Output the [x, y] coordinate of the center of the cell containing the given text.  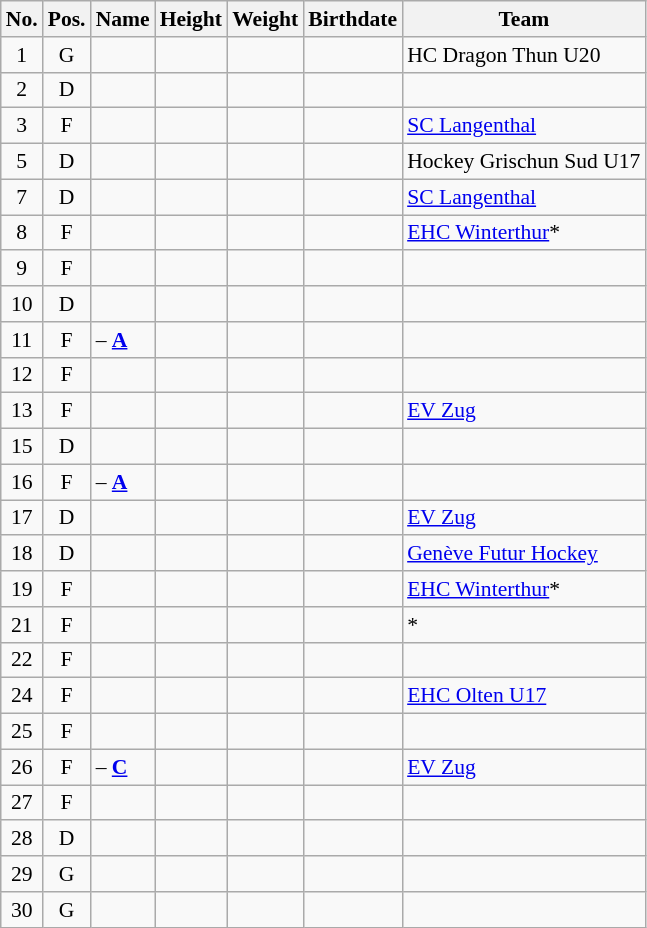
30 [22, 910]
Genève Futur Hockey [524, 554]
19 [22, 589]
7 [22, 197]
10 [22, 304]
Pos. [67, 19]
No. [22, 19]
26 [22, 767]
21 [22, 625]
8 [22, 233]
Birthdate [352, 19]
Name [123, 19]
Team [524, 19]
* [524, 625]
5 [22, 162]
– C [123, 767]
16 [22, 482]
Weight [265, 19]
18 [22, 554]
EHC Olten U17 [524, 696]
17 [22, 518]
HC Dragon Thun U20 [524, 55]
27 [22, 803]
22 [22, 660]
1 [22, 55]
28 [22, 839]
2 [22, 90]
11 [22, 340]
9 [22, 269]
29 [22, 874]
25 [22, 732]
13 [22, 411]
15 [22, 447]
24 [22, 696]
Hockey Grischun Sud U17 [524, 162]
3 [22, 126]
Height [191, 19]
12 [22, 375]
